Return the [x, y] coordinate for the center point of the cell that contains the specified text.  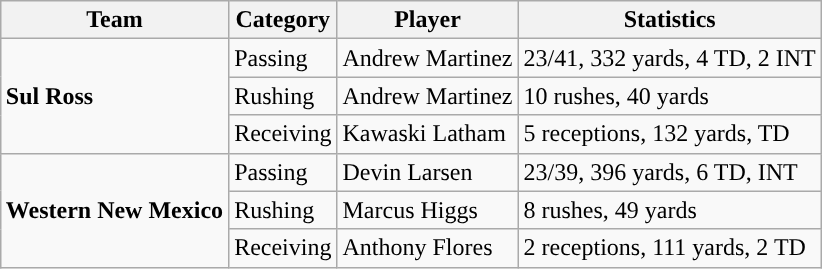
Devin Larsen [428, 172]
Anthony Flores [428, 248]
Category [283, 20]
8 rushes, 49 yards [670, 210]
Kawaski Latham [428, 134]
10 rushes, 40 yards [670, 96]
23/41, 332 yards, 4 TD, 2 INT [670, 58]
Team [114, 20]
Sul Ross [114, 96]
2 receptions, 111 yards, 2 TD [670, 248]
Statistics [670, 20]
Western New Mexico [114, 210]
Marcus Higgs [428, 210]
Player [428, 20]
23/39, 396 yards, 6 TD, INT [670, 172]
5 receptions, 132 yards, TD [670, 134]
